Provide the (x, y) coordinate of the cell's center where the given text is located.  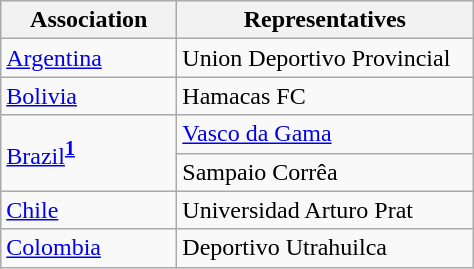
Vasco da Gama (325, 134)
Colombia (89, 248)
Hamacas FC (325, 96)
Association (89, 20)
Deportivo Utrahuilca (325, 248)
Bolivia (89, 96)
Chile (89, 210)
Sampaio Corrêa (325, 172)
Representatives (325, 20)
Union Deportivo Provincial (325, 58)
Brazil1 (89, 153)
Argentina (89, 58)
Universidad Arturo Prat (325, 210)
